From the cell containing the given text, extract its center point as [X, Y] coordinate. 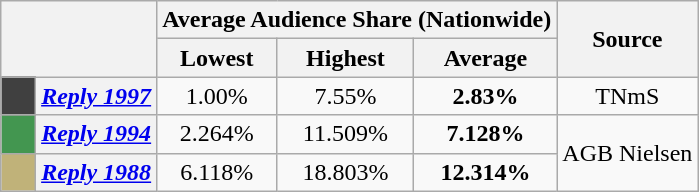
AGB Nielsen [628, 153]
12.314% [486, 172]
Reply 1994 [96, 134]
2.83% [486, 96]
Average [486, 58]
Reply 1997 [96, 96]
6.118% [217, 172]
11.509% [346, 134]
TNmS [628, 96]
7.55% [346, 96]
18.803% [346, 172]
2.264% [217, 134]
Lowest [217, 58]
7.128% [486, 134]
1.00% [217, 96]
Reply 1988 [96, 172]
Source [628, 39]
Average Audience Share (Nationwide) [357, 20]
Highest [346, 58]
